Extract the [x, y] coordinate from the center of the cell holding the provided text.  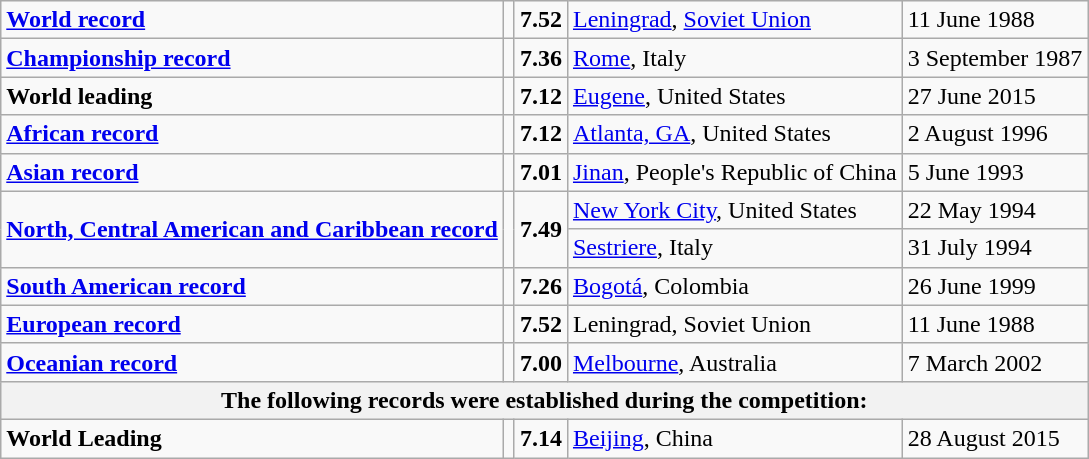
Asian record [252, 172]
Melbourne, Australia [734, 362]
North, Central American and Caribbean record [252, 229]
The following records were established during the competition: [544, 400]
31 July 1994 [995, 248]
Sestriere, Italy [734, 248]
European record [252, 324]
Rome, Italy [734, 58]
7 March 2002 [995, 362]
World leading [252, 96]
Oceanian record [252, 362]
Atlanta, GA, United States [734, 134]
African record [252, 134]
World record [252, 20]
26 June 1999 [995, 286]
Eugene, United States [734, 96]
Jinan, People's Republic of China [734, 172]
2 August 1996 [995, 134]
Beijing, China [734, 438]
27 June 2015 [995, 96]
7.14 [540, 438]
5 June 1993 [995, 172]
World Leading [252, 438]
7.49 [540, 229]
South American record [252, 286]
New York City, United States [734, 210]
22 May 1994 [995, 210]
7.26 [540, 286]
7.00 [540, 362]
3 September 1987 [995, 58]
Championship record [252, 58]
28 August 2015 [995, 438]
Bogotá, Colombia [734, 286]
7.36 [540, 58]
7.01 [540, 172]
